Search for the cell housing the specified text and yield its (x, y) center coordinate. 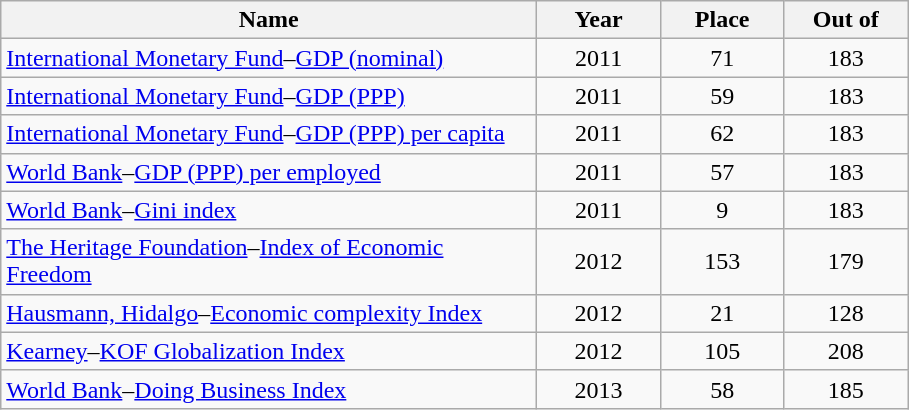
208 (846, 351)
Hausmann, Hidalgo–Economic complexity Index (269, 313)
105 (722, 351)
Kearney–KOF Globalization Index (269, 351)
World Bank–Doing Business Index (269, 389)
185 (846, 389)
71 (722, 58)
59 (722, 96)
International Monetary Fund–GDP (PPP) per capita (269, 134)
Name (269, 20)
Out of (846, 20)
Place (722, 20)
9 (722, 210)
Year (599, 20)
128 (846, 313)
International Monetary Fund–GDP (nominal) (269, 58)
International Monetary Fund–GDP (PPP) (269, 96)
World Bank–GDP (PPP) per employed (269, 172)
57 (722, 172)
58 (722, 389)
179 (846, 262)
62 (722, 134)
21 (722, 313)
The Heritage Foundation–Index of Economic Freedom (269, 262)
153 (722, 262)
2013 (599, 389)
World Bank–Gini index (269, 210)
